Determine the [x, y] coordinate at the center of the cell enclosing the given text.  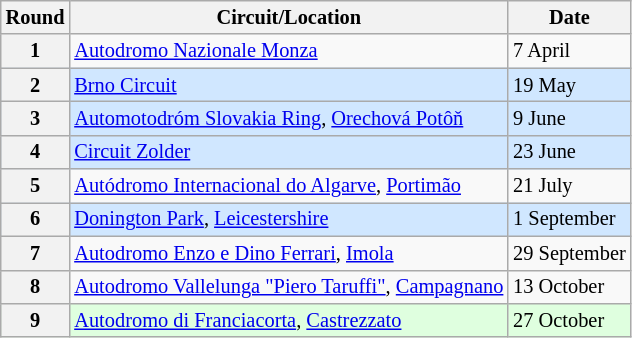
Autodromo Enzo e Dino Ferrari, Imola [288, 253]
27 October [569, 320]
Brno Circuit [288, 85]
Donington Park, Leicestershire [288, 219]
1 September [569, 219]
Date [569, 17]
6 [36, 219]
23 June [569, 152]
29 September [569, 253]
Autodromo di Franciacorta, Castrezzato [288, 320]
1 [36, 51]
Autodromo Nazionale Monza [288, 51]
Automotodróm Slovakia Ring, Orechová Potôň [288, 118]
Circuit/Location [288, 17]
9 [36, 320]
Round [36, 17]
7 April [569, 51]
8 [36, 287]
13 October [569, 287]
Circuit Zolder [288, 152]
9 June [569, 118]
5 [36, 186]
Autódromo Internacional do Algarve, Portimão [288, 186]
4 [36, 152]
7 [36, 253]
2 [36, 85]
Autodromo Vallelunga "Piero Taruffi", Campagnano [288, 287]
19 May [569, 85]
3 [36, 118]
21 July [569, 186]
